Find where the given text appears and provide that cell's center as [X, Y] coordinate. 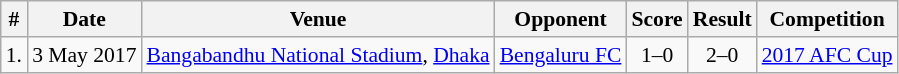
Bengaluru FC [561, 55]
Bangabandhu National Stadium, Dhaka [318, 55]
# [14, 19]
1. [14, 55]
1–0 [656, 55]
2–0 [722, 55]
2017 AFC Cup [828, 55]
Competition [828, 19]
Date [84, 19]
Opponent [561, 19]
Venue [318, 19]
3 May 2017 [84, 55]
Result [722, 19]
Score [656, 19]
